Capture the cell that displays the provided text and extract its [X, Y] central coordinate. 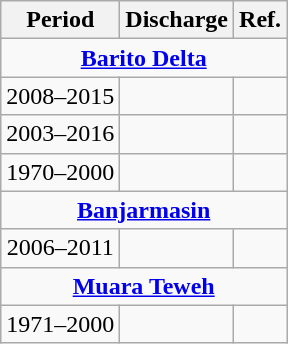
Ref. [260, 20]
1970–2000 [60, 172]
Banjarmasin [144, 210]
2003–2016 [60, 134]
2008–2015 [60, 96]
Discharge [177, 20]
Muara Teweh [144, 286]
2006–2011 [60, 248]
Barito Delta [144, 58]
1971–2000 [60, 324]
Period [60, 20]
